Extract the (x, y) coordinate from the center of the cell holding the provided text.  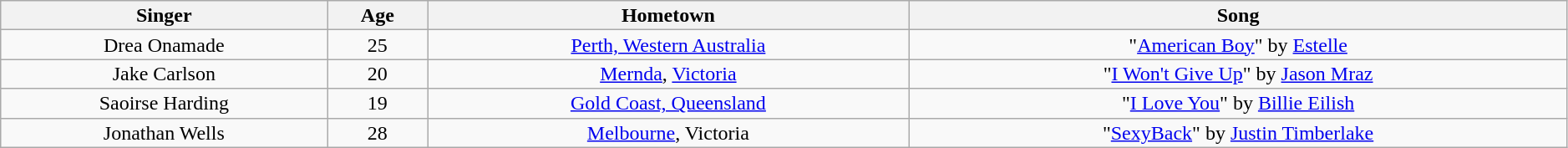
Jonathan Wells (164, 132)
Mernda, Victoria (668, 74)
Jake Carlson (164, 74)
Gold Coast, Queensland (668, 104)
Saoirse Harding (164, 104)
25 (378, 45)
"I Won't Give Up" by Jason Mraz (1238, 74)
Song (1238, 15)
Drea Onamade (164, 45)
"I Love You" by Billie Eilish (1238, 104)
"American Boy" by Estelle (1238, 45)
Perth, Western Australia (668, 45)
19 (378, 104)
28 (378, 132)
Hometown (668, 15)
Age (378, 15)
Singer (164, 15)
"SexyBack" by Justin Timberlake (1238, 132)
Melbourne, Victoria (668, 132)
20 (378, 74)
